Find where the given text appears and provide that cell's center as (X, Y) coordinate. 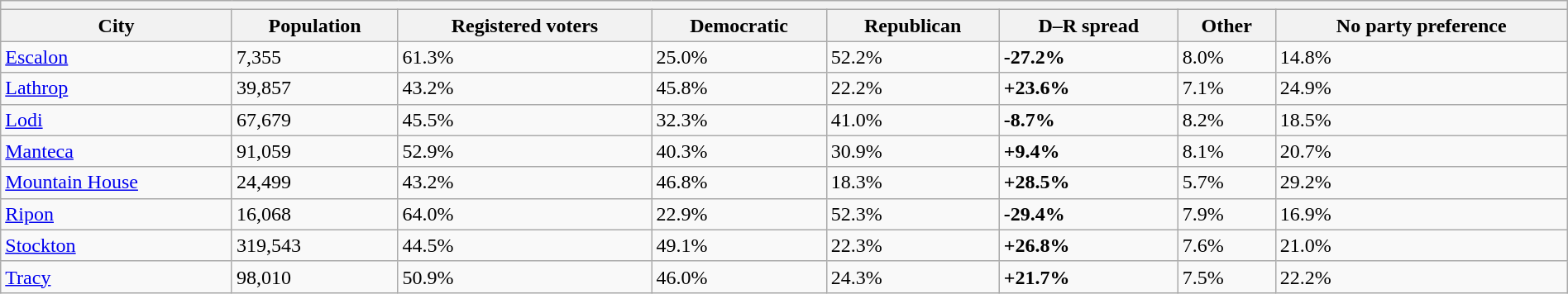
98,010 (314, 277)
22.3% (913, 245)
50.9% (524, 277)
Population (314, 26)
+28.5% (1088, 183)
29.2% (1421, 183)
+23.6% (1088, 88)
16,068 (314, 214)
24,499 (314, 183)
7.6% (1226, 245)
25.0% (739, 57)
-29.4% (1088, 214)
-27.2% (1088, 57)
67,679 (314, 120)
Lodi (117, 120)
Escalon (117, 57)
+26.8% (1088, 245)
Democratic (739, 26)
40.3% (739, 151)
45.8% (739, 88)
14.8% (1421, 57)
44.5% (524, 245)
16.9% (1421, 214)
7.1% (1226, 88)
52.3% (913, 214)
5.7% (1226, 183)
30.9% (913, 151)
24.3% (913, 277)
18.5% (1421, 120)
22.9% (739, 214)
No party preference (1421, 26)
Lathrop (117, 88)
7,355 (314, 57)
64.0% (524, 214)
Tracy (117, 277)
46.0% (739, 277)
18.3% (913, 183)
+21.7% (1088, 277)
45.5% (524, 120)
46.8% (739, 183)
Other (1226, 26)
8.0% (1226, 57)
7.9% (1226, 214)
Manteca (117, 151)
39,857 (314, 88)
20.7% (1421, 151)
52.2% (913, 57)
D–R spread (1088, 26)
21.0% (1421, 245)
City (117, 26)
49.1% (739, 245)
319,543 (314, 245)
61.3% (524, 57)
+9.4% (1088, 151)
Registered voters (524, 26)
8.1% (1226, 151)
7.5% (1226, 277)
52.9% (524, 151)
24.9% (1421, 88)
Mountain House (117, 183)
8.2% (1226, 120)
Ripon (117, 214)
32.3% (739, 120)
41.0% (913, 120)
91,059 (314, 151)
-8.7% (1088, 120)
Republican (913, 26)
Stockton (117, 245)
